From the cell containing the given text, extract its center point as [X, Y] coordinate. 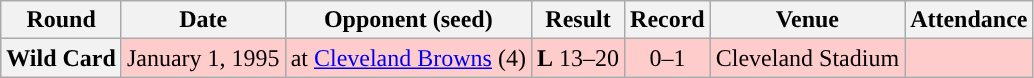
Wild Card [62, 58]
Round [62, 20]
Date [203, 20]
Venue [807, 20]
January 1, 1995 [203, 58]
Cleveland Stadium [807, 58]
L 13–20 [578, 58]
0–1 [668, 58]
at Cleveland Browns (4) [408, 58]
Opponent (seed) [408, 20]
Result [578, 20]
Attendance [969, 20]
Record [668, 20]
